Scan for the cell matching the given text and deliver its (X, Y) coordinate at center. 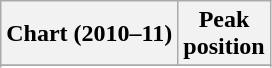
Peakposition (224, 34)
Chart (2010–11) (90, 34)
